Output the [X, Y] coordinate of the center of the cell containing the given text.  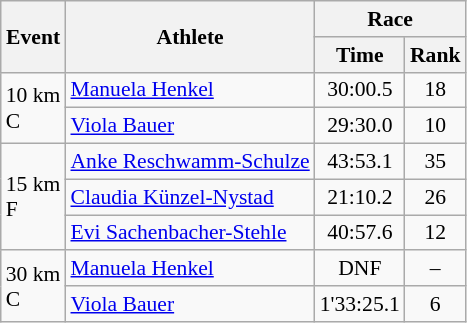
35 [436, 162]
10 [436, 126]
30:00.5 [360, 90]
30 km C [34, 286]
15 km F [34, 198]
10 km C [34, 108]
21:10.2 [360, 197]
Time [360, 55]
Claudia Künzel-Nystad [190, 197]
40:57.6 [360, 233]
26 [436, 197]
1'33:25.1 [360, 304]
Race [390, 19]
Athlete [190, 36]
Evi Sachenbacher-Stehle [190, 233]
Event [34, 36]
DNF [360, 269]
29:30.0 [360, 126]
12 [436, 233]
Rank [436, 55]
– [436, 269]
Anke Reschwamm-Schulze [190, 162]
18 [436, 90]
43:53.1 [360, 162]
6 [436, 304]
